Output the [x, y] coordinate of the center of the cell containing the given text.  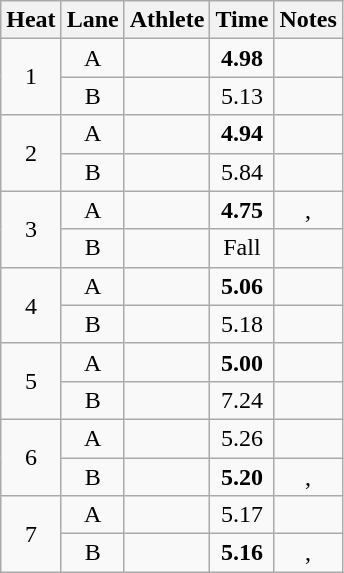
5.13 [242, 96]
4 [31, 305]
4.75 [242, 210]
1 [31, 77]
Heat [31, 20]
2 [31, 153]
7.24 [242, 400]
5 [31, 381]
5.17 [242, 515]
5.06 [242, 286]
5.20 [242, 477]
4.94 [242, 134]
5.26 [242, 438]
Athlete [167, 20]
5.84 [242, 172]
Notes [308, 20]
5.16 [242, 553]
3 [31, 229]
7 [31, 534]
Lane [92, 20]
4.98 [242, 58]
Fall [242, 248]
6 [31, 457]
Time [242, 20]
5.18 [242, 324]
5.00 [242, 362]
